Scan for the cell matching the given text and deliver its [X, Y] coordinate at center. 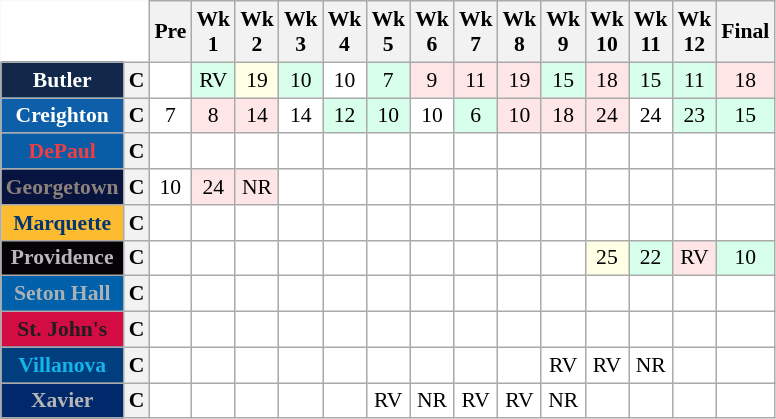
9 [432, 80]
12 [345, 116]
DePaul [62, 152]
Creighton [62, 116]
23 [694, 116]
Wk11 [651, 32]
Wk8 [520, 32]
Wk1 [213, 32]
Final [745, 32]
Wk6 [432, 32]
Wk9 [563, 32]
25 [607, 258]
St. John's [62, 330]
Wk5 [388, 32]
Seton Hall [62, 294]
Wk10 [607, 32]
Georgetown [62, 187]
Butler [62, 80]
6 [476, 116]
Wk12 [694, 32]
Wk3 [301, 32]
22 [651, 258]
Wk7 [476, 32]
Marquette [62, 223]
Providence [62, 258]
Xavier [62, 401]
Pre [170, 32]
Wk2 [257, 32]
Villanova [62, 365]
8 [213, 116]
Wk4 [345, 32]
